Output the (X, Y) coordinate of the center of the cell containing the given text.  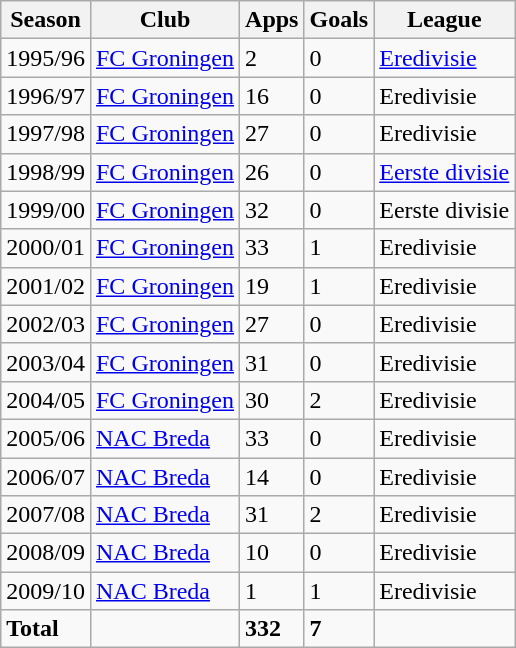
1998/99 (46, 172)
Club (164, 20)
10 (272, 553)
26 (272, 172)
16 (272, 96)
1995/96 (46, 58)
14 (272, 477)
2001/02 (46, 286)
1999/00 (46, 210)
2004/05 (46, 400)
1996/97 (46, 96)
1997/98 (46, 134)
32 (272, 210)
2007/08 (46, 515)
Season (46, 20)
League (444, 20)
Goals (339, 20)
2003/04 (46, 362)
332 (272, 629)
2005/06 (46, 438)
2009/10 (46, 591)
7 (339, 629)
30 (272, 400)
Total (46, 629)
2008/09 (46, 553)
19 (272, 286)
Apps (272, 20)
2006/07 (46, 477)
2000/01 (46, 248)
2002/03 (46, 324)
